Locate the cell with the specified text and output its (X, Y) center coordinate. 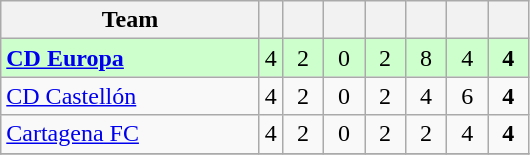
CD Europa (130, 58)
CD Castellón (130, 96)
Cartagena FC (130, 134)
6 (468, 96)
Team (130, 20)
8 (426, 58)
